Return the (X, Y) coordinate for the center point of the cell that contains the specified text.  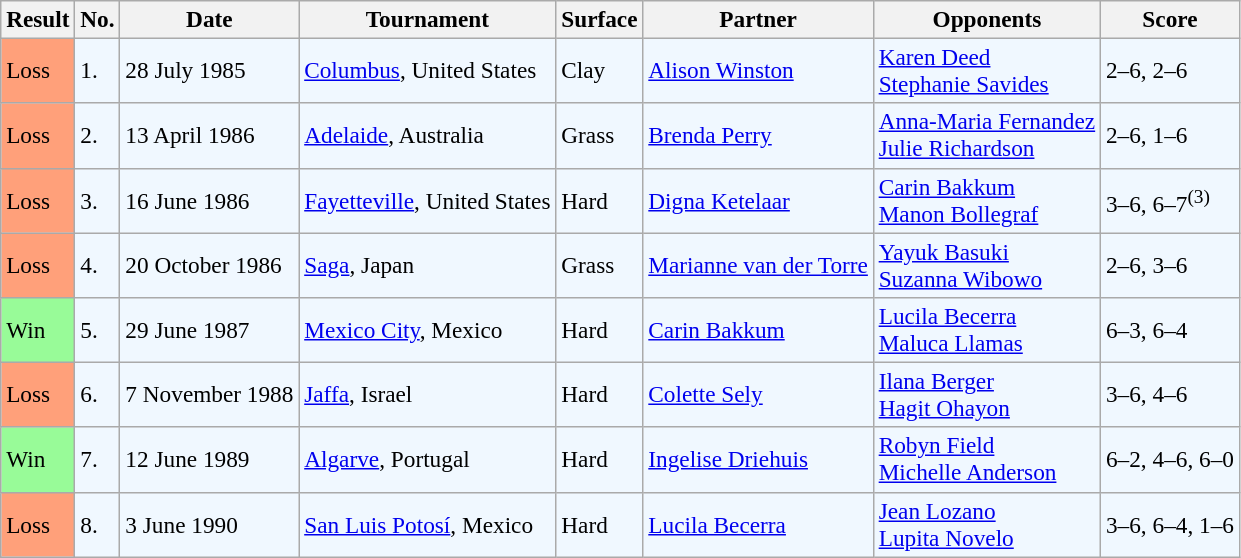
Yayuk Basuki Suzanna Wibowo (986, 264)
Saga, Japan (428, 264)
5. (98, 330)
2. (98, 136)
Fayetteville, United States (428, 200)
4. (98, 264)
1. (98, 70)
2–6, 2–6 (1170, 70)
Clay (600, 70)
Alison Winston (758, 70)
Brenda Perry (758, 136)
6–2, 4–6, 6–0 (1170, 460)
Marianne van der Torre (758, 264)
Columbus, United States (428, 70)
Carin Bakkum (758, 330)
29 June 1987 (210, 330)
28 July 1985 (210, 70)
Ilana Berger Hagit Ohayon (986, 394)
Mexico City, Mexico (428, 330)
Surface (600, 19)
8. (98, 524)
7. (98, 460)
Ingelise Driehuis (758, 460)
3. (98, 200)
Colette Sely (758, 394)
Algarve, Portugal (428, 460)
20 October 1986 (210, 264)
Adelaide, Australia (428, 136)
6–3, 6–4 (1170, 330)
13 April 1986 (210, 136)
3–6, 4–6 (1170, 394)
Opponents (986, 19)
Carin Bakkum Manon Bollegraf (986, 200)
Karen Deed Stephanie Savides (986, 70)
Date (210, 19)
3–6, 6–7(3) (1170, 200)
16 June 1986 (210, 200)
6. (98, 394)
Digna Ketelaar (758, 200)
Result (38, 19)
2–6, 1–6 (1170, 136)
Anna-Maria Fernandez Julie Richardson (986, 136)
3 June 1990 (210, 524)
12 June 1989 (210, 460)
Robyn Field Michelle Anderson (986, 460)
Jean Lozano Lupita Novelo (986, 524)
2–6, 3–6 (1170, 264)
Lucila Becerra Maluca Llamas (986, 330)
Partner (758, 19)
No. (98, 19)
Tournament (428, 19)
3–6, 6–4, 1–6 (1170, 524)
San Luis Potosí, Mexico (428, 524)
Score (1170, 19)
7 November 1988 (210, 394)
Lucila Becerra (758, 524)
Jaffa, Israel (428, 394)
